Identify which cell holds the provided text, then report its [X, Y] central coordinate. 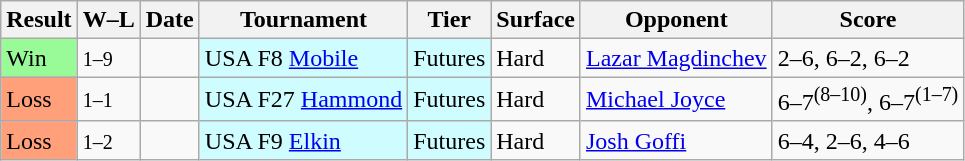
6–4, 2–6, 4–6 [868, 140]
Michael Joyce [676, 100]
Date [170, 20]
USA F8 Mobile [303, 58]
Josh Goffi [676, 140]
Score [868, 20]
Tournament [303, 20]
Tier [450, 20]
Win [39, 58]
6–7(8–10), 6–7(1–7) [868, 100]
USA F9 Elkin [303, 140]
1–9 [108, 58]
Lazar Magdinchev [676, 58]
USA F27 Hammond [303, 100]
W–L [108, 20]
Surface [536, 20]
2–6, 6–2, 6–2 [868, 58]
1–1 [108, 100]
Result [39, 20]
1–2 [108, 140]
Opponent [676, 20]
